Search for the cell housing the specified text and yield its (x, y) center coordinate. 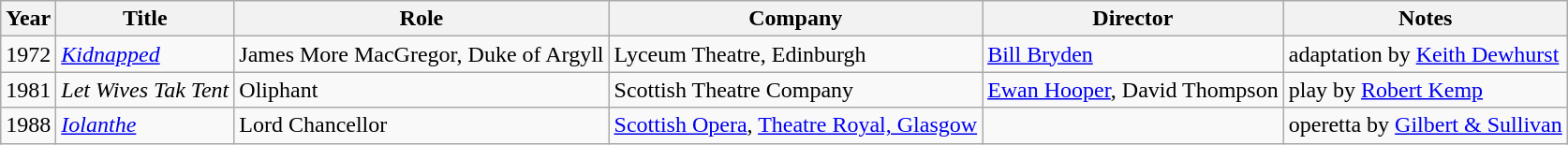
Kidnapped (145, 54)
James More MacGregor, Duke of Argyll (422, 54)
Year (28, 19)
Lord Chancellor (422, 125)
Ewan Hooper, David Thompson (1133, 90)
Lyceum Theatre, Edinburgh (796, 54)
1981 (28, 90)
Iolanthe (145, 125)
Director (1133, 19)
operetta by Gilbert & Sullivan (1426, 125)
Oliphant (422, 90)
1972 (28, 54)
Title (145, 19)
Notes (1426, 19)
1988 (28, 125)
play by Robert Kemp (1426, 90)
Scottish Opera, Theatre Royal, Glasgow (796, 125)
Company (796, 19)
Scottish Theatre Company (796, 90)
Let Wives Tak Tent (145, 90)
Bill Bryden (1133, 54)
adaptation by Keith Dewhurst (1426, 54)
Role (422, 19)
